Return the [x, y] coordinate for the center point of the cell that contains the specified text.  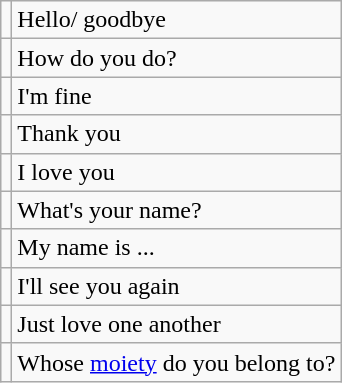
Hello/ goodbye [176, 20]
Thank you [176, 134]
My name is ... [176, 248]
Whose moiety do you belong to? [176, 362]
I'll see you again [176, 286]
I love you [176, 172]
I'm fine [176, 96]
Just love one another [176, 324]
What's your name? [176, 210]
How do you do? [176, 58]
